Locate the cell with the specified text and output its (X, Y) center coordinate. 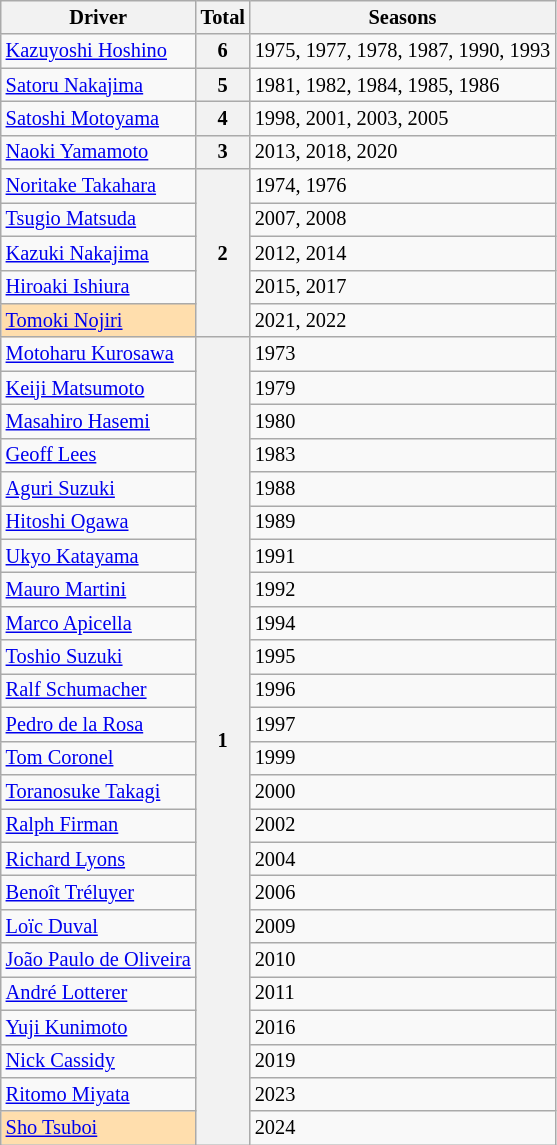
2015, 2017 (402, 287)
1983 (402, 455)
Loïc Duval (98, 926)
1991 (402, 556)
Richard Lyons (98, 859)
1988 (402, 489)
1981, 1982, 1984, 1985, 1986 (402, 85)
João Paulo de Oliveira (98, 960)
5 (223, 85)
Naoki Yamamoto (98, 152)
Satoru Nakajima (98, 85)
Driver (98, 17)
1999 (402, 758)
Satoshi Motoyama (98, 118)
2009 (402, 926)
Mauro Martini (98, 589)
Benoît Tréluyer (98, 892)
2012, 2014 (402, 253)
1997 (402, 724)
Toshio Suzuki (98, 657)
Ralf Schumacher (98, 690)
André Lotterer (98, 993)
1980 (402, 421)
Toranosuke Takagi (98, 791)
2019 (402, 1061)
Ritomo Miyata (98, 1094)
Hitoshi Ogawa (98, 522)
3 (223, 152)
1994 (402, 623)
1996 (402, 690)
Keiji Matsumoto (98, 388)
Motoharu Kurosawa (98, 354)
Geoff Lees (98, 455)
Seasons (402, 17)
Tom Coronel (98, 758)
1989 (402, 522)
1973 (402, 354)
Total (223, 17)
2006 (402, 892)
2002 (402, 825)
1975, 1977, 1978, 1987, 1990, 1993 (402, 51)
2023 (402, 1094)
Ukyo Katayama (98, 556)
Yuji Kunimoto (98, 1027)
Ralph Firman (98, 825)
Aguri Suzuki (98, 489)
Marco Apicella (98, 623)
1974, 1976 (402, 186)
2000 (402, 791)
2013, 2018, 2020 (402, 152)
1979 (402, 388)
2007, 2008 (402, 219)
1998, 2001, 2003, 2005 (402, 118)
1 (223, 741)
Noritake Takahara (98, 186)
2021, 2022 (402, 320)
1995 (402, 657)
Sho Tsuboi (98, 1128)
4 (223, 118)
2016 (402, 1027)
Nick Cassidy (98, 1061)
2010 (402, 960)
Tsugio Matsuda (98, 219)
Kazuki Nakajima (98, 253)
2 (223, 253)
2011 (402, 993)
Masahiro Hasemi (98, 421)
6 (223, 51)
Kazuyoshi Hoshino (98, 51)
2024 (402, 1128)
2004 (402, 859)
1992 (402, 589)
Tomoki Nojiri (98, 320)
Hiroaki Ishiura (98, 287)
Pedro de la Rosa (98, 724)
